Output the (x, y) coordinate of the center of the cell containing the given text.  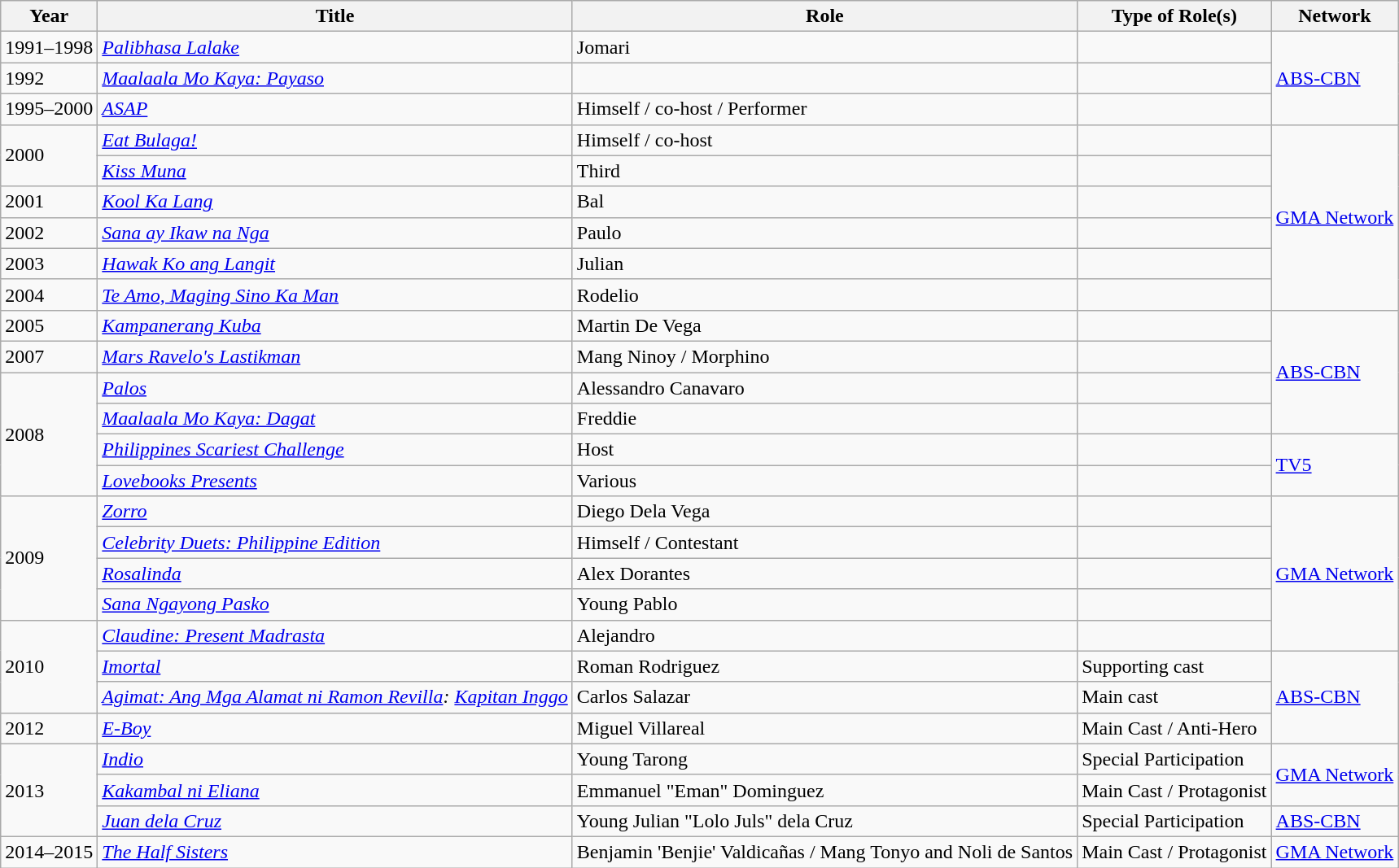
Alejandro (824, 635)
Celebrity Duets: Philippine Edition (335, 543)
Young Tarong (824, 759)
Imortal (335, 666)
2009 (49, 558)
Rosalinda (335, 574)
Carlos Salazar (824, 697)
The Half Sisters (335, 852)
Sana ay Ikaw na Nga (335, 233)
Sana Ngayong Pasko (335, 604)
Himself / Contestant (824, 543)
Various (824, 481)
Diego Dela Vega (824, 512)
Hawak Ko ang Langit (335, 264)
Zorro (335, 512)
2004 (49, 294)
Miguel Villareal (824, 728)
E-Boy (335, 728)
Eat Bulaga! (335, 140)
Role (824, 16)
Martin De Vega (824, 325)
Bal (824, 202)
Indio (335, 759)
Emmanuel "Eman" Dominguez (824, 790)
Benjamin 'Benjie' Valdicañas / Mang Tonyo and Noli de Santos (824, 852)
Kiss Muna (335, 171)
Philippines Scariest Challenge (335, 450)
2012 (49, 728)
2000 (49, 155)
Palos (335, 388)
1995–2000 (49, 109)
2014–2015 (49, 852)
Agimat: Ang Mga Alamat ni Ramon Revilla: Kapitan Inggo (335, 697)
Alex Dorantes (824, 574)
Main cast (1174, 697)
Mars Ravelo's Lastikman (335, 356)
Juan dela Cruz (335, 821)
2003 (49, 264)
Main Cast / Anti-Hero (1174, 728)
Mang Ninoy / Morphino (824, 356)
2008 (49, 434)
Alessandro Canavaro (824, 388)
Host (824, 450)
Supporting cast (1174, 666)
Network (1335, 16)
Kool Ka Lang (335, 202)
1991–1998 (49, 47)
Third (824, 171)
Title (335, 16)
Rodelio (824, 294)
2010 (49, 666)
2002 (49, 233)
Julian (824, 264)
2007 (49, 356)
Freddie (824, 419)
TV5 (1335, 465)
Young Pablo (824, 604)
Paulo (824, 233)
Jomari (824, 47)
1992 (49, 78)
Young Julian "Lolo Juls" dela Cruz (824, 821)
Year (49, 16)
Kakambal ni Eliana (335, 790)
Himself / co-host (824, 140)
Claudine: Present Madrasta (335, 635)
2005 (49, 325)
Himself / co-host / Performer (824, 109)
Maalaala Mo Kaya: Payaso (335, 78)
Te Amo, Maging Sino Ka Man (335, 294)
2001 (49, 202)
Roman Rodriguez (824, 666)
Kampanerang Kuba (335, 325)
ASAP (335, 109)
Palibhasa Lalake (335, 47)
Maalaala Mo Kaya: Dagat (335, 419)
Lovebooks Presents (335, 481)
2013 (49, 790)
Type of Role(s) (1174, 16)
